Scan for the cell matching the given text and deliver its [x, y] coordinate at center. 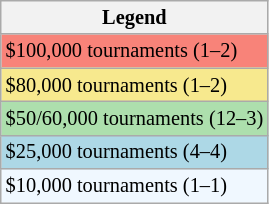
$50/60,000 tournaments (12–3) [134, 118]
Legend [134, 17]
$25,000 tournaments (4–4) [134, 152]
$80,000 tournaments (1–2) [134, 85]
$100,000 tournaments (1–2) [134, 51]
$10,000 tournaments (1–1) [134, 186]
